Extract the [x, y] coordinate from the center of the cell holding the provided text.  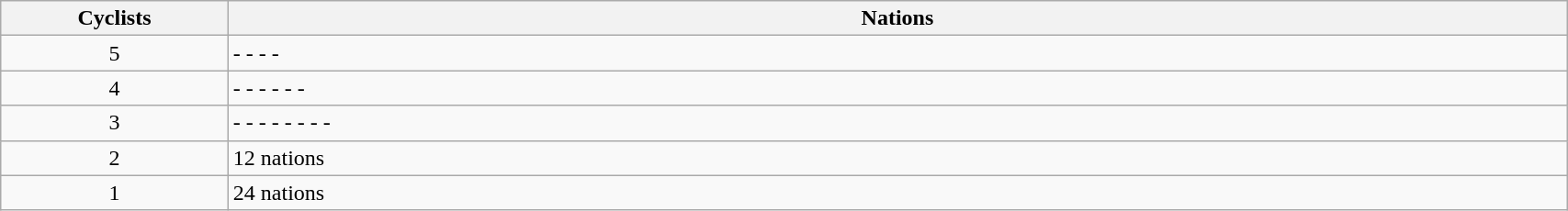
3 [115, 123]
- - - - - - - - [897, 123]
4 [115, 88]
12 nations [897, 158]
5 [115, 53]
- - - - - - [897, 88]
Cyclists [115, 18]
Nations [897, 18]
2 [115, 158]
- - - - [897, 53]
24 nations [897, 193]
1 [115, 193]
